Find where the given text appears and provide that cell's center as [x, y] coordinate. 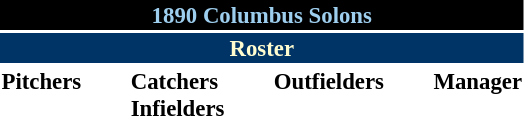
1890 Columbus Solons [262, 15]
Roster [262, 48]
